Locate the cell with the specified text and output its (X, Y) center coordinate. 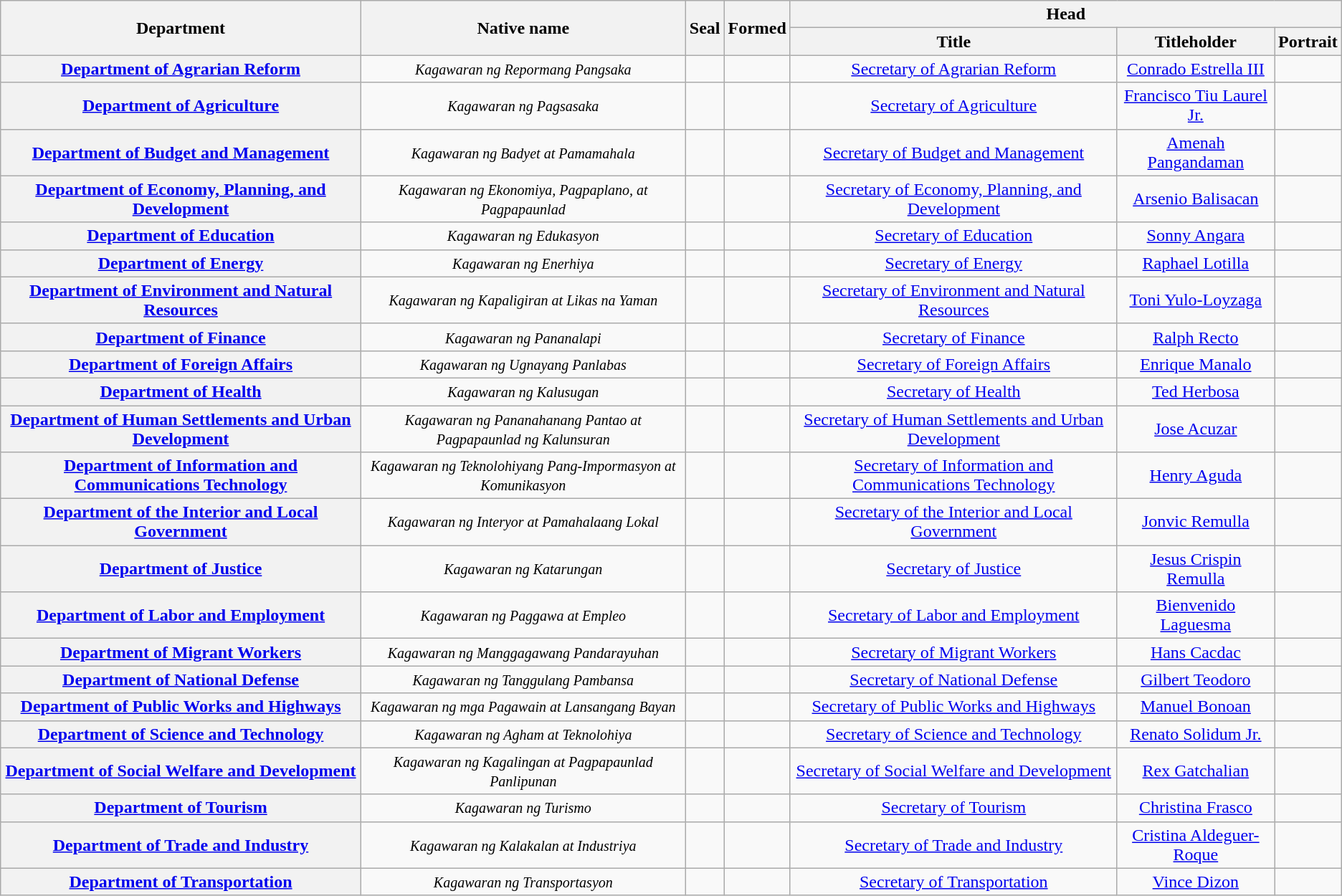
Jose Acuzar (1196, 429)
Kagawaran ng Kagalingan at Pagpapaunlad Panlipunan (523, 771)
Kagawaran ng Badyet at Pamamahala (523, 152)
Kagawaran ng Manggagawang Pandarayuhan (523, 652)
Native name (523, 28)
Department of Trade and Industry (181, 844)
Bienvenido Laguesma (1196, 615)
Department of Transportation (181, 882)
Secretary of Trade and Industry (953, 844)
Department of Human Settlements and Urban Development (181, 429)
Department of Agriculture (181, 106)
Kagawaran ng Edukasyon (523, 236)
Department of Labor and Employment (181, 615)
Secretary of Transportation (953, 882)
Secretary of Energy (953, 263)
Cristina Aldeguer-Roque (1196, 844)
Secretary of Science and Technology (953, 734)
Toni Yulo-Loyzaga (1196, 300)
Secretary of Economy, Planning, and Development (953, 199)
Secretary of Budget and Management (953, 152)
Formed (757, 28)
Portrait (1308, 42)
Department of Information and Communications Technology (181, 476)
Conrado Estrella III (1196, 69)
Kagawaran ng Interyor at Pamahalaang Lokal (523, 522)
Department of National Defense (181, 680)
Sonny Angara (1196, 236)
Department of Environment and Natural Resources (181, 300)
Department of Public Works and Highways (181, 707)
Secretary of Agrarian Reform (953, 69)
Kagawaran ng Ekonomiya, Pagpaplano, at Pagpapaunlad (523, 199)
Head (1065, 14)
Secretary of Labor and Employment (953, 615)
Kagawaran ng Katarungan (523, 569)
Kagawaran ng Repormang Pangsaka (523, 69)
Kagawaran ng Kalusugan (523, 391)
Secretary of Social Welfare and Development (953, 771)
Secretary of Tourism (953, 808)
Secretary of Finance (953, 337)
Jonvic Remulla (1196, 522)
Kagawaran ng Kapaligiran at Likas na Yaman (523, 300)
Secretary of Justice (953, 569)
Secretary of Public Works and Highways (953, 707)
Department of Science and Technology (181, 734)
Department of Education (181, 236)
Department of Economy, Planning, and Development (181, 199)
Kagawaran ng Enerhiya (523, 263)
Department of Budget and Management (181, 152)
Kagawaran ng mga Pagawain at Lansangang Bayan (523, 707)
Secretary of Foreign Affairs (953, 364)
Kagawaran ng Pagsasaka (523, 106)
Enrique Manalo (1196, 364)
Secretary of National Defense (953, 680)
Kagawaran ng Transportasyon (523, 882)
Jesus Crispin Remulla (1196, 569)
Department of Health (181, 391)
Department of Migrant Workers (181, 652)
Department of Energy (181, 263)
Secretary of Human Settlements and Urban Development (953, 429)
Secretary of Education (953, 236)
Renato Solidum Jr. (1196, 734)
Title (953, 42)
Secretary of Migrant Workers (953, 652)
Secretary of Environment and Natural Resources (953, 300)
Kagawaran ng Teknolohiyang Pang-Impormasyon at Komunikasyon (523, 476)
Arsenio Balisacan (1196, 199)
Titleholder (1196, 42)
Kagawaran ng Paggawa at Empleo (523, 615)
Hans Cacdac (1196, 652)
Vince Dizon (1196, 882)
Kagawaran ng Ugnayang Panlabas (523, 364)
Secretary of Health (953, 391)
Department of Tourism (181, 808)
Kagawaran ng Agham at Teknolohiya (523, 734)
Francisco Tiu Laurel Jr. (1196, 106)
Department of Finance (181, 337)
Ted Herbosa (1196, 391)
Kagawaran ng Kalakalan at Industriya (523, 844)
Rex Gatchalian (1196, 771)
Department of Agrarian Reform (181, 69)
Manuel Bonoan (1196, 707)
Department of the Interior and Local Government (181, 522)
Department of Foreign Affairs (181, 364)
Secretary of Information and Communications Technology (953, 476)
Christina Frasco (1196, 808)
Secretary of the Interior and Local Government (953, 522)
Kagawaran ng Tanggulang Pambansa (523, 680)
Kagawaran ng Pananalapi (523, 337)
Secretary of Agriculture (953, 106)
Seal (705, 28)
Amenah Pangandaman (1196, 152)
Department (181, 28)
Department of Justice (181, 569)
Kagawaran ng Pananahanang Pantao at Pagpapaunlad ng Kalunsuran (523, 429)
Gilbert Teodoro (1196, 680)
Ralph Recto (1196, 337)
Kagawaran ng Turismo (523, 808)
Department of Social Welfare and Development (181, 771)
Raphael Lotilla (1196, 263)
Henry Aguda (1196, 476)
